Determine the [X, Y] coordinate at the center of the cell enclosing the given text.  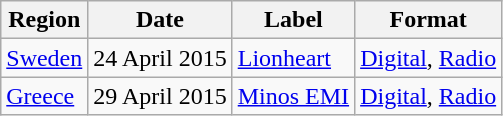
Sweden [44, 58]
Label [293, 20]
Format [428, 20]
Lionheart [293, 58]
24 April 2015 [160, 58]
Date [160, 20]
Minos EMI [293, 96]
Greece [44, 96]
29 April 2015 [160, 96]
Region [44, 20]
